Capture the cell that displays the provided text and extract its [x, y] central coordinate. 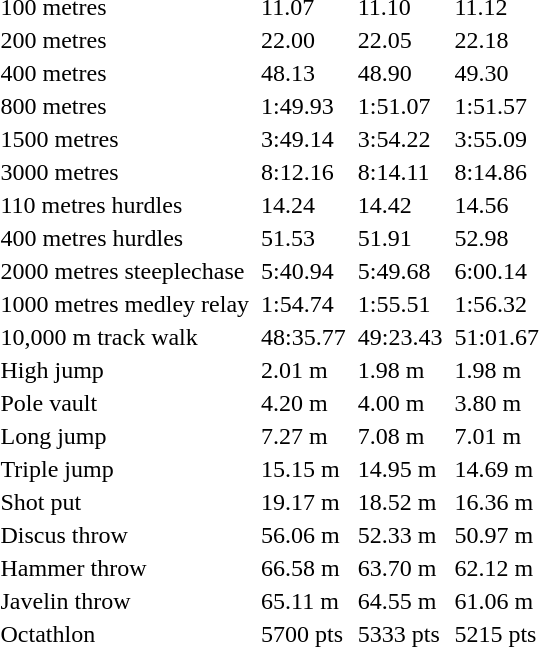
22.00 [304, 40]
56.06 m [304, 535]
64.55 m [400, 601]
5:49.68 [400, 271]
48.90 [400, 73]
4.20 m [304, 403]
19.17 m [304, 502]
5:40.94 [304, 271]
48:35.77 [304, 337]
3:49.14 [304, 139]
1:49.93 [304, 106]
14.42 [400, 205]
52.33 m [400, 535]
48.13 [304, 73]
7.27 m [304, 436]
65.11 m [304, 601]
2.01 m [304, 370]
1:55.51 [400, 304]
7.08 m [400, 436]
66.58 m [304, 568]
51.91 [400, 238]
49:23.43 [400, 337]
15.15 m [304, 469]
1.98 m [400, 370]
8:12.16 [304, 172]
18.52 m [400, 502]
14.24 [304, 205]
8:14.11 [400, 172]
14.95 m [400, 469]
1:54.74 [304, 304]
63.70 m [400, 568]
3:54.22 [400, 139]
51.53 [304, 238]
22.05 [400, 40]
4.00 m [400, 403]
1:51.07 [400, 106]
